Locate the cell with the specified text and output its (X, Y) center coordinate. 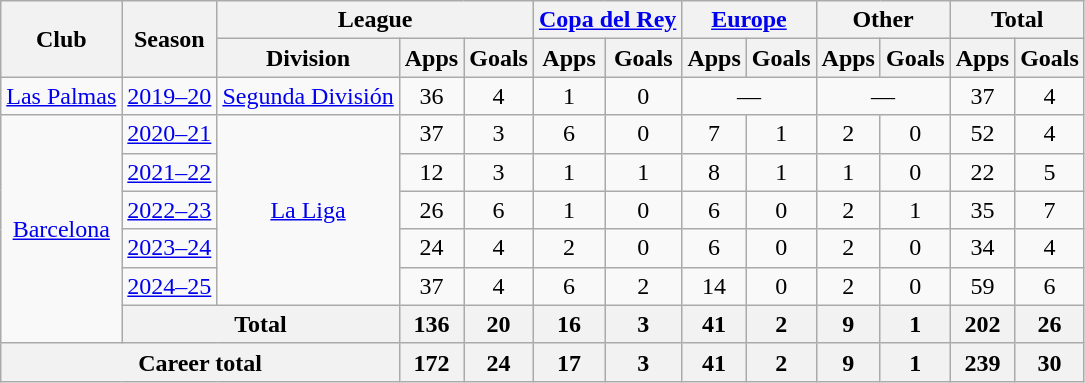
35 (982, 210)
Copa del Rey (607, 20)
34 (982, 248)
30 (1050, 362)
2019–20 (170, 96)
League (376, 20)
202 (982, 324)
20 (499, 324)
16 (568, 324)
Division (308, 58)
2020–21 (170, 134)
2021–22 (170, 172)
5 (1050, 172)
36 (431, 96)
22 (982, 172)
172 (431, 362)
59 (982, 286)
Segunda División (308, 96)
La Liga (308, 210)
239 (982, 362)
Las Palmas (62, 96)
Europe (749, 20)
2022–23 (170, 210)
17 (568, 362)
2024–25 (170, 286)
Barcelona (62, 229)
Season (170, 39)
Career total (200, 362)
52 (982, 134)
Club (62, 39)
14 (714, 286)
12 (431, 172)
8 (714, 172)
136 (431, 324)
Other (883, 20)
2023–24 (170, 248)
